Return [X, Y] of the center of cell containing provided text 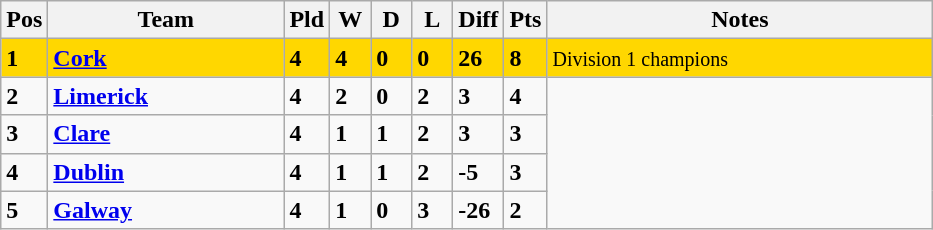
Cork [166, 58]
-5 [478, 172]
Dublin [166, 172]
Pos [24, 20]
Team [166, 20]
Limerick [166, 96]
D [392, 20]
8 [526, 58]
W [350, 20]
Diff [478, 20]
Clare [166, 134]
-26 [478, 210]
Notes [740, 20]
Pts [526, 20]
Pld [307, 20]
Division 1 champions [740, 58]
5 [24, 210]
26 [478, 58]
L [432, 20]
Galway [166, 210]
